From the cell containing the given text, extract its center point as [X, Y] coordinate. 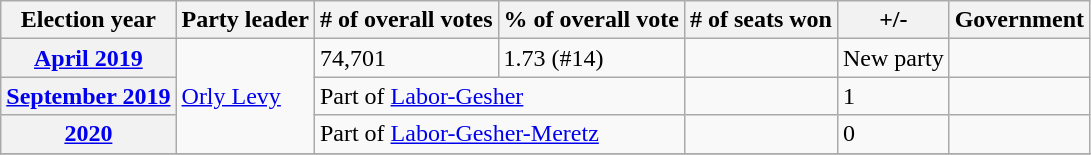
74,701 [406, 58]
% of overall vote [591, 20]
1.73 (#14) [591, 58]
Part of Labor-Gesher-Meretz [499, 134]
# of seats won [760, 20]
0 [893, 134]
Orly Levy [245, 96]
Party leader [245, 20]
Part of Labor-Gesher [499, 96]
# of overall votes [406, 20]
2020 [88, 134]
April 2019 [88, 58]
+/- [893, 20]
1 [893, 96]
Government [1019, 20]
Election year [88, 20]
New party [893, 58]
September 2019 [88, 96]
